Return the (X, Y) coordinate for the center point of the cell that contains the specified text.  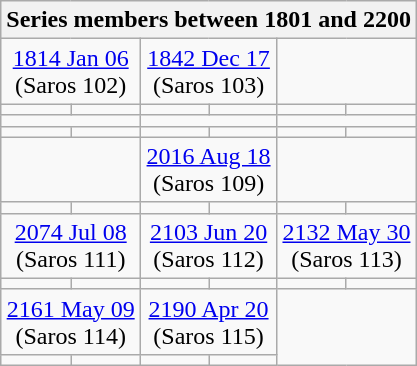
Series members between 1801 and 2200 (209, 20)
2132 May 30(Saros 113) (346, 246)
2190 Apr 20(Saros 115) (209, 322)
1814 Jan 06(Saros 102) (71, 72)
1842 Dec 17(Saros 103) (209, 72)
2103 Jun 20(Saros 112) (209, 246)
2074 Jul 08(Saros 111) (71, 246)
2161 May 09(Saros 114) (71, 322)
2016 Aug 18(Saros 109) (209, 170)
